Return (x, y) of the center of cell containing provided text 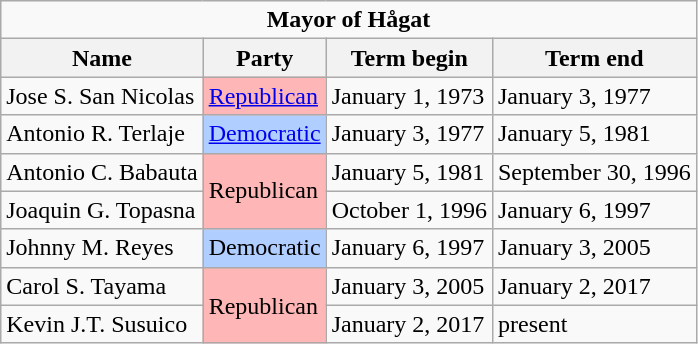
Kevin J.T. Susuico (102, 324)
Antonio R. Terlaje (102, 134)
Joaquin G. Topasna (102, 210)
Jose S. San Nicolas (102, 96)
January 1, 1973 (409, 96)
October 1, 1996 (409, 210)
Name (102, 58)
Term begin (409, 58)
Mayor of Hågat (348, 20)
Antonio C. Babauta (102, 172)
September 30, 1996 (594, 172)
Carol S. Tayama (102, 286)
Term end (594, 58)
Johnny M. Reyes (102, 248)
Party (264, 58)
present (594, 324)
